Extract the [X, Y] coordinate from the center of the cell holding the provided text.  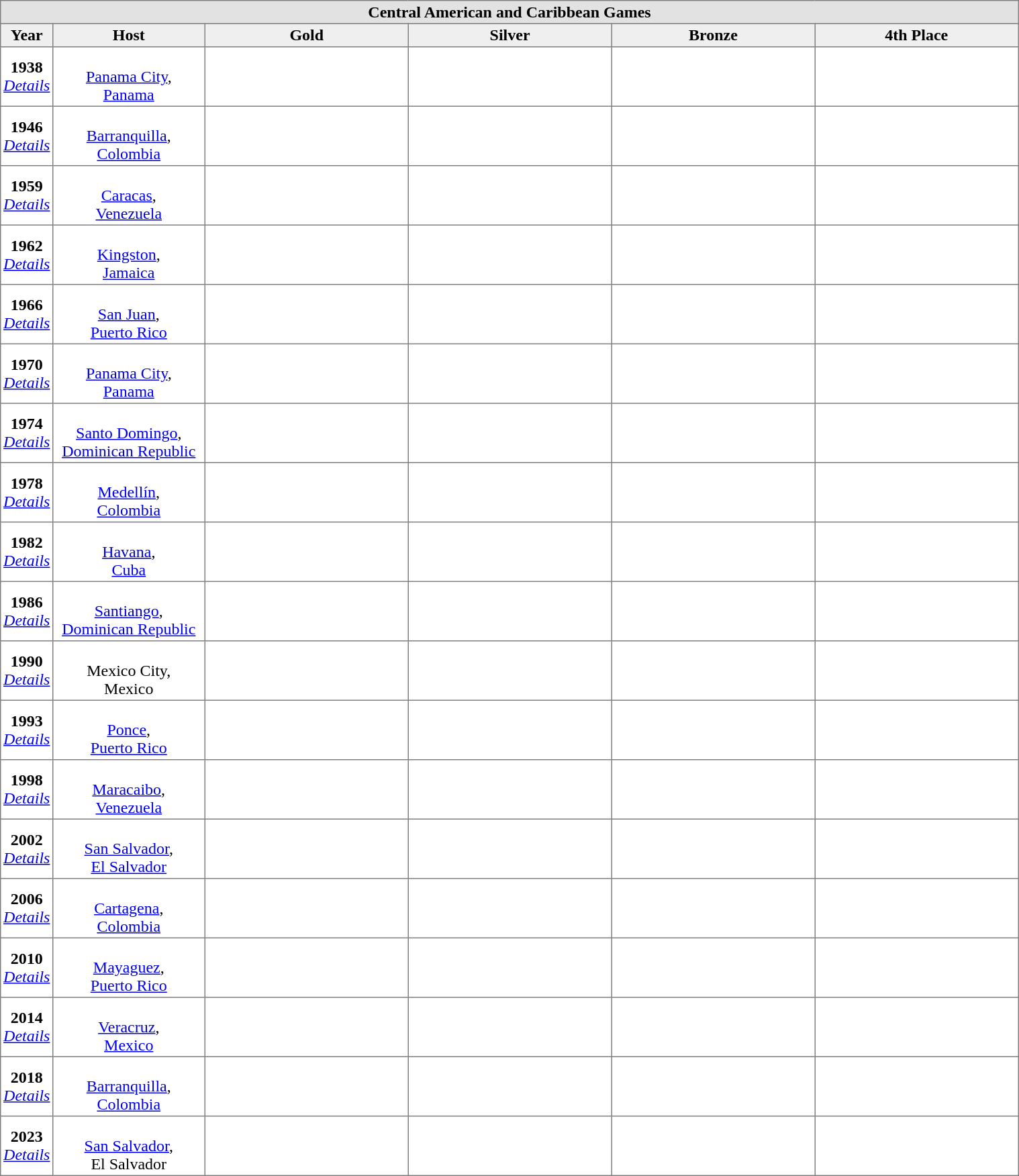
Gold [306, 35]
Medellín, Colombia [129, 492]
1986Details [27, 611]
San Juan, Puerto Rico [129, 314]
1938Details [27, 77]
1993Details [27, 730]
Caracas, Venezuela [129, 195]
Santo Domingo, Dominican Republic [129, 433]
2010Details [27, 967]
2002Details [27, 848]
Host [129, 35]
Bronze [713, 35]
1962Details [27, 254]
4th Place [917, 35]
Cartagena, Colombia [129, 908]
Kingston, Jamaica [129, 254]
2014Details [27, 1027]
1946Details [27, 136]
Year [27, 35]
Ponce, Puerto Rico [129, 730]
Central American and Caribbean Games [509, 12]
Mexico City, Mexico [129, 671]
Veracruz, Mexico [129, 1027]
Havana, Cuba [129, 552]
1990Details [27, 671]
1974Details [27, 433]
2006Details [27, 908]
1966Details [27, 314]
1970Details [27, 373]
Silver [510, 35]
1982Details [27, 552]
1978Details [27, 492]
1998Details [27, 789]
Santiango, Dominican Republic [129, 611]
Maracaibo, Venezuela [129, 789]
1959Details [27, 195]
Mayaguez, Puerto Rico [129, 967]
2018Details [27, 1086]
2023Details [27, 1146]
